Output the (X, Y) coordinate of the center of the cell containing the given text.  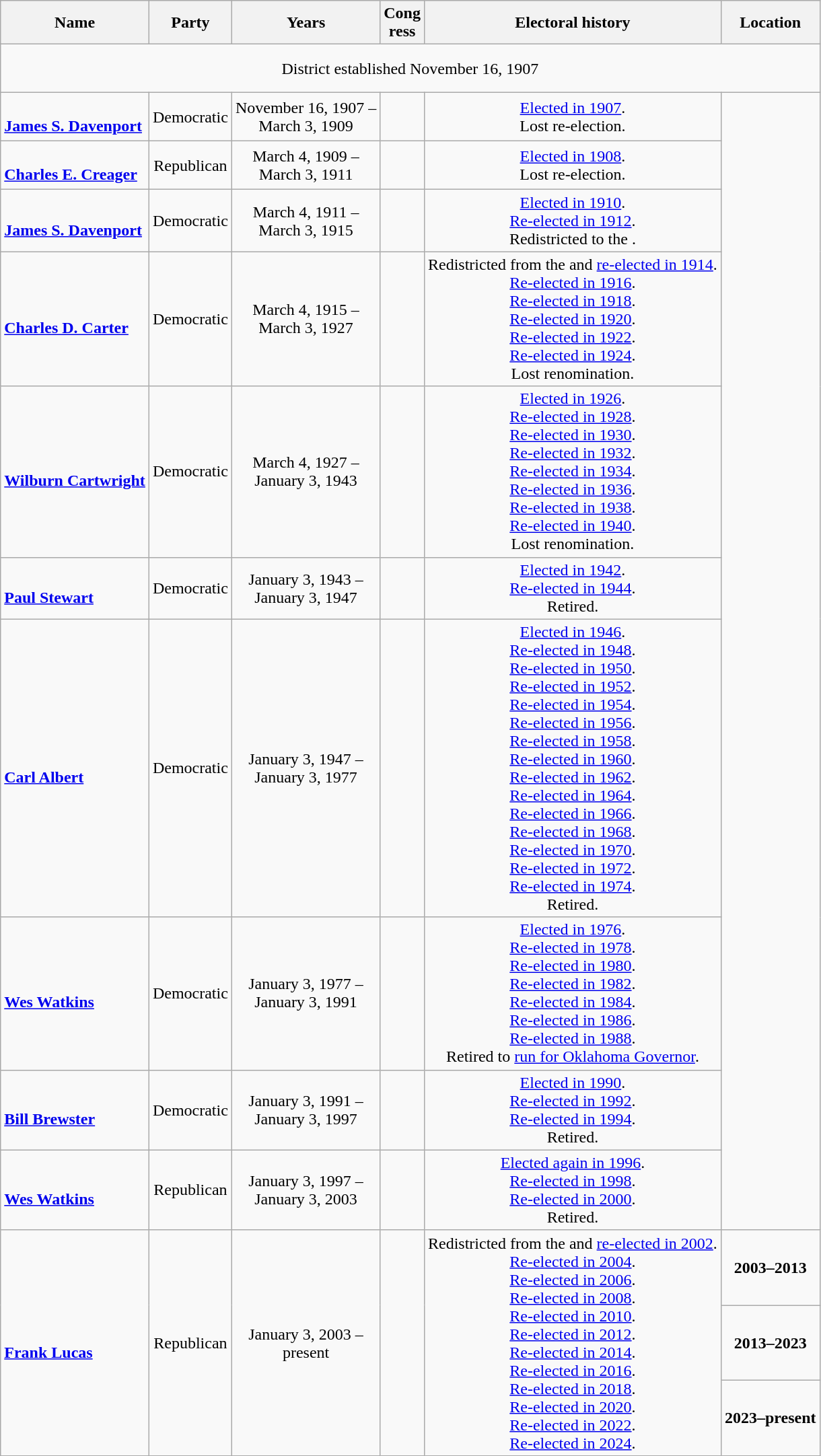
November 16, 1907 –March 3, 1909 (306, 117)
Elected in 1910.Re-elected in 1912.Redistricted to the . (572, 221)
2013–2023 (770, 1343)
Name (75, 23)
March 4, 1909 –March 3, 1911 (306, 166)
Frank Lucas (75, 1343)
January 3, 1977 –January 3, 1991 (306, 993)
March 4, 1927 –January 3, 1943 (306, 472)
January 3, 2003 –present (306, 1343)
January 3, 1997 –January 3, 2003 (306, 1190)
Charles E. Creager (75, 166)
Electoral history (572, 23)
January 3, 1947 –January 3, 1977 (306, 768)
2003–2013 (770, 1268)
March 4, 1911 –March 3, 1915 (306, 221)
Elected again in 1996.Re-elected in 1998.Re-elected in 2000.Retired. (572, 1190)
Elected in 1908.Lost re-election. (572, 166)
Paul Stewart (75, 588)
Elected in 1942.Re-elected in 1944.Retired. (572, 588)
Elected in 1907.Lost re-election. (572, 117)
Congress (402, 23)
Party (190, 23)
2023–present (770, 1418)
Years (306, 23)
January 3, 1991 –January 3, 1997 (306, 1110)
Bill Brewster (75, 1110)
January 3, 1943 –January 3, 1947 (306, 588)
Elected in 1990.Re-elected in 1992.Re-elected in 1994.Retired. (572, 1110)
Wilburn Cartwright (75, 472)
District established November 16, 1907 (410, 69)
Charles D. Carter (75, 319)
Location (770, 23)
Carl Albert (75, 768)
March 4, 1915 –March 3, 1927 (306, 319)
